Output the [X, Y] coordinate of the center of the cell containing the given text.  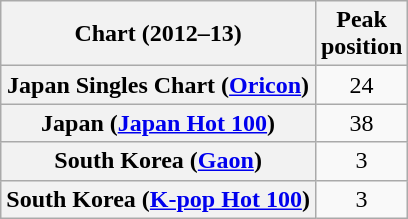
South Korea (Gaon) [158, 161]
Chart (2012–13) [158, 34]
38 [361, 123]
South Korea (K-pop Hot 100) [158, 199]
Peakposition [361, 34]
24 [361, 85]
Japan (Japan Hot 100) [158, 123]
Japan Singles Chart (Oricon) [158, 85]
